Scan for the cell matching the given text and deliver its (X, Y) coordinate at center. 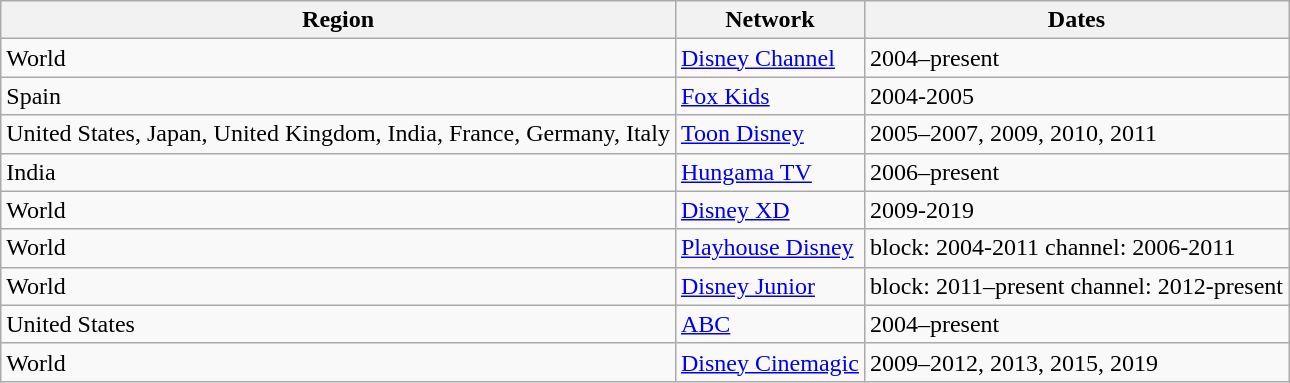
2005–2007, 2009, 2010, 2011 (1076, 134)
Hungama TV (770, 172)
Toon Disney (770, 134)
2009–2012, 2013, 2015, 2019 (1076, 362)
Disney Junior (770, 286)
block: 2011–present channel: 2012-present (1076, 286)
India (338, 172)
Playhouse Disney (770, 248)
Disney Cinemagic (770, 362)
ABC (770, 324)
Spain (338, 96)
Disney Channel (770, 58)
2004-2005 (1076, 96)
Dates (1076, 20)
2009-2019 (1076, 210)
Disney XD (770, 210)
Network (770, 20)
Region (338, 20)
block: 2004-2011 channel: 2006-2011 (1076, 248)
United States, Japan, United Kingdom, India, France, Germany, Italy (338, 134)
Fox Kids (770, 96)
2006–present (1076, 172)
United States (338, 324)
